From the cell containing the given text, extract its center point as [x, y] coordinate. 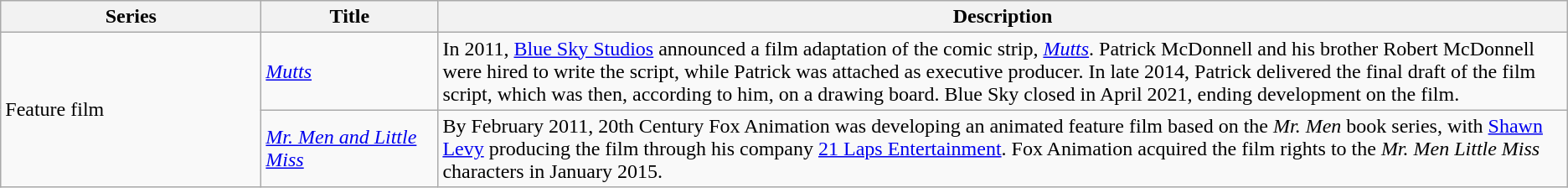
Mr. Men and Little Miss [350, 149]
Description [1003, 17]
Series [131, 17]
Mutts [350, 71]
Feature film [131, 110]
Title [350, 17]
